From the cell containing the given text, extract its center point as [x, y] coordinate. 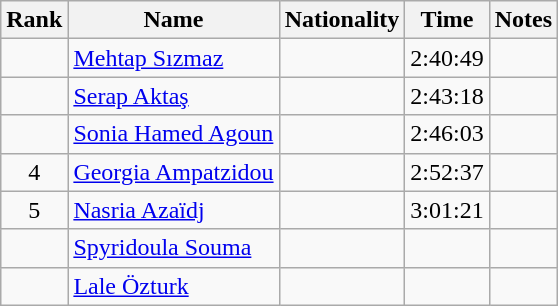
Georgia Ampatzidou [174, 172]
Name [174, 20]
Mehtap Sızmaz [174, 58]
Lale Özturk [174, 286]
4 [34, 172]
Nationality [342, 20]
Serap Aktaş [174, 96]
Spyridoula Souma [174, 248]
Sonia Hamed Agoun [174, 134]
Time [447, 20]
2:46:03 [447, 134]
2:52:37 [447, 172]
2:40:49 [447, 58]
3:01:21 [447, 210]
Rank [34, 20]
5 [34, 210]
2:43:18 [447, 96]
Nasria Azaïdj [174, 210]
Notes [523, 20]
